From the cell containing the given text, extract its center point as (X, Y) coordinate. 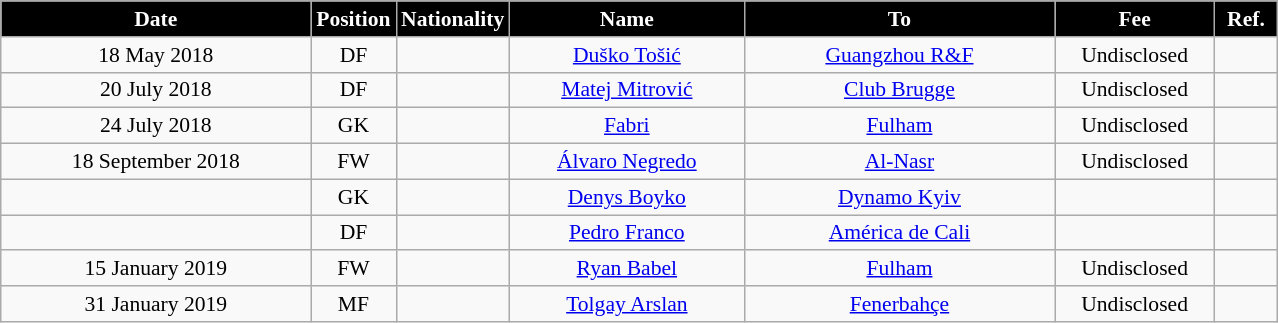
Guangzhou R&F (899, 55)
Denys Boyko (626, 197)
Club Brugge (899, 90)
Al-Nasr (899, 162)
18 May 2018 (156, 55)
Matej Mitrović (626, 90)
MF (354, 304)
To (899, 19)
18 September 2018 (156, 162)
Ref. (1246, 19)
Position (354, 19)
Duško Tošić (626, 55)
Dynamo Kyiv (899, 197)
Tolgay Arslan (626, 304)
Álvaro Negredo (626, 162)
20 July 2018 (156, 90)
Nationality (452, 19)
31 January 2019 (156, 304)
Fee (1135, 19)
24 July 2018 (156, 126)
Ryan Babel (626, 269)
Fabri (626, 126)
América de Cali (899, 233)
Pedro Franco (626, 233)
15 January 2019 (156, 269)
Fenerbahçe (899, 304)
Date (156, 19)
Name (626, 19)
